From the cell containing the given text, extract its center point as [X, Y] coordinate. 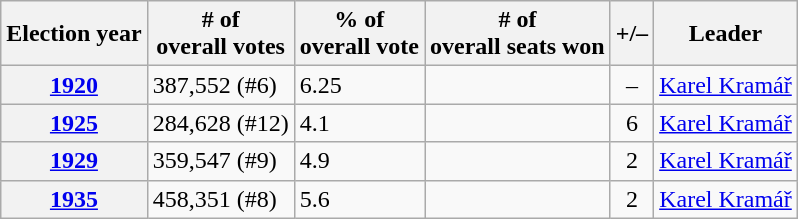
387,552 (#6) [220, 85]
Leader [726, 34]
5.6 [359, 199]
6 [632, 123]
4.1 [359, 123]
– [632, 85]
% ofoverall vote [359, 34]
Election year [74, 34]
458,351 (#8) [220, 199]
4.9 [359, 161]
284,628 (#12) [220, 123]
6.25 [359, 85]
# ofoverall votes [220, 34]
1935 [74, 199]
# ofoverall seats won [518, 34]
+/– [632, 34]
1929 [74, 161]
1920 [74, 85]
1925 [74, 123]
359,547 (#9) [220, 161]
